Identify which cell holds the provided text, then report its [X, Y] central coordinate. 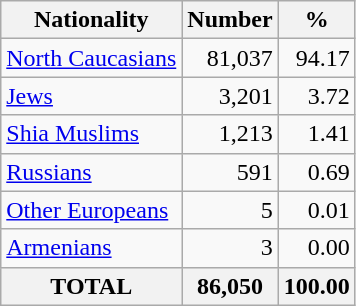
TOTAL [92, 286]
Russians [92, 172]
North Caucasians [92, 58]
5 [230, 210]
3.72 [316, 96]
591 [230, 172]
3 [230, 248]
3,201 [230, 96]
Nationality [92, 20]
Shia Muslims [92, 134]
% [316, 20]
1.41 [316, 134]
Jews [92, 96]
100.00 [316, 286]
94.17 [316, 58]
0.69 [316, 172]
Armenians [92, 248]
1,213 [230, 134]
0.00 [316, 248]
0.01 [316, 210]
86,050 [230, 286]
Other Europeans [92, 210]
81,037 [230, 58]
Number [230, 20]
